Extract the (x, y) coordinate from the center of the cell holding the provided text.  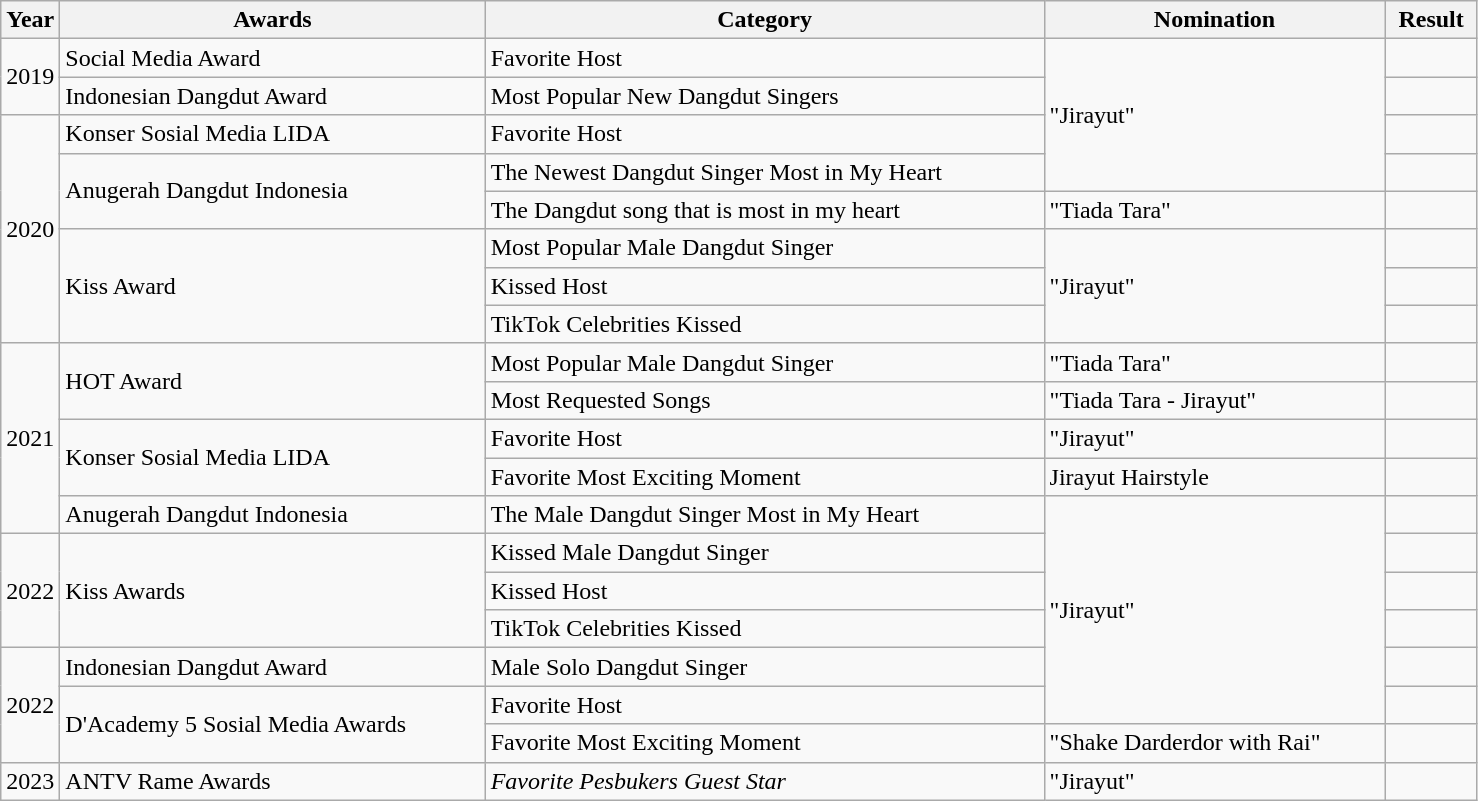
2023 (30, 781)
"Tiada Tara - Jirayut" (1214, 400)
The Dangdut song that is most in my heart (764, 210)
ANTV Rame Awards (272, 781)
"Shake Darderdor with Rai" (1214, 743)
Result (1431, 20)
Nomination (1214, 20)
2021 (30, 438)
HOT Award (272, 381)
Jirayut Hairstyle (1214, 477)
The Newest Dangdut Singer Most in My Heart (764, 172)
Category (764, 20)
Most Popular New Dangdut Singers (764, 96)
Awards (272, 20)
2019 (30, 77)
Favorite Pesbukers Guest Star (764, 781)
Male Solo Dangdut Singer (764, 667)
Most Requested Songs (764, 400)
Kissed Male Dangdut Singer (764, 553)
Social Media Award (272, 58)
The Male Dangdut Singer Most in My Heart (764, 515)
Kiss Awards (272, 591)
Year (30, 20)
Kiss Award (272, 286)
2020 (30, 229)
D'Academy 5 Sosial Media Awards (272, 724)
